Scan for the cell matching the given text and deliver its [x, y] coordinate at center. 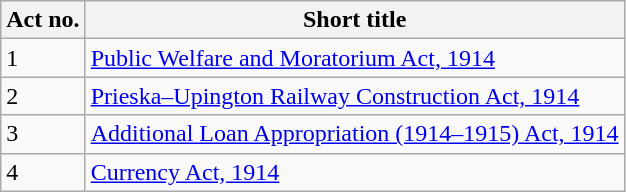
Act no. [43, 20]
Short title [354, 20]
Public Welfare and Moratorium Act, 1914 [354, 58]
Currency Act, 1914 [354, 172]
Prieska–Upington Railway Construction Act, 1914 [354, 96]
1 [43, 58]
3 [43, 134]
4 [43, 172]
2 [43, 96]
Additional Loan Appropriation (1914–1915) Act, 1914 [354, 134]
